Locate the cell with the specified text and output its [x, y] center coordinate. 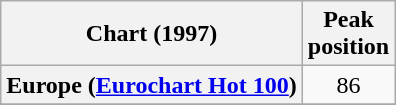
Chart (1997) [152, 34]
Peakposition [348, 34]
Europe (Eurochart Hot 100) [152, 85]
86 [348, 85]
